Locate the cell with the specified text and output its (X, Y) center coordinate. 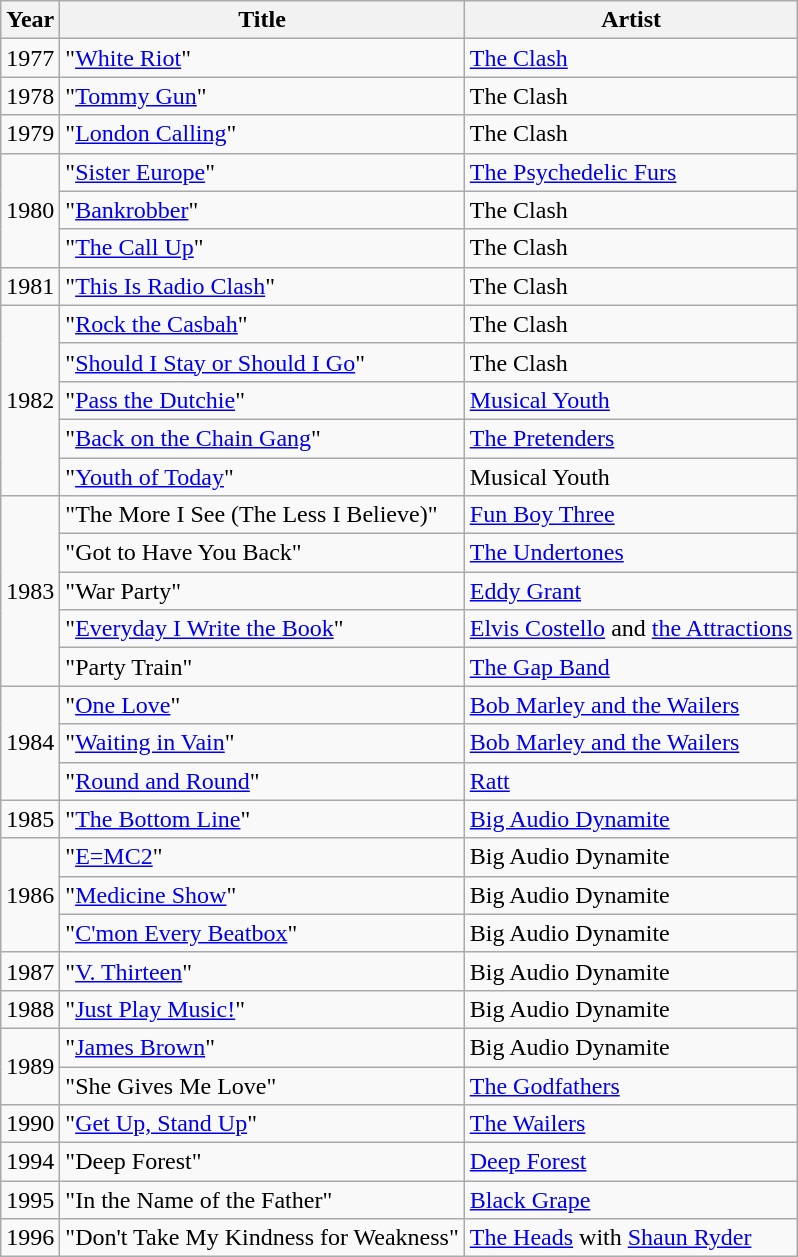
The Godfathers (631, 1085)
"The Call Up" (262, 248)
"War Party" (262, 591)
"London Calling" (262, 134)
"One Love" (262, 705)
1984 (30, 743)
"C'mon Every Beatbox" (262, 933)
Ratt (631, 781)
1981 (30, 286)
1980 (30, 210)
1989 (30, 1066)
1978 (30, 96)
The Gap Band (631, 667)
"James Brown" (262, 1047)
"Medicine Show" (262, 895)
"White Riot" (262, 58)
The Wailers (631, 1124)
1990 (30, 1124)
The Psychedelic Furs (631, 172)
"E=MC2" (262, 857)
"Pass the Dutchie" (262, 400)
1994 (30, 1162)
The Undertones (631, 553)
"Deep Forest" (262, 1162)
"Just Play Music!" (262, 1009)
1986 (30, 895)
"Back on the Chain Gang" (262, 438)
Elvis Costello and the Attractions (631, 629)
1995 (30, 1200)
"Don't Take My Kindness for Weakness" (262, 1238)
"Everyday I Write the Book" (262, 629)
"The Bottom Line" (262, 819)
Eddy Grant (631, 591)
"Get Up, Stand Up" (262, 1124)
"Should I Stay or Should I Go" (262, 362)
"Bankrobber" (262, 210)
"Sister Europe" (262, 172)
1985 (30, 819)
1977 (30, 58)
"The More I See (The Less I Believe)" (262, 515)
"V. Thirteen" (262, 971)
"Party Train" (262, 667)
1982 (30, 400)
"Round and Round" (262, 781)
1996 (30, 1238)
1979 (30, 134)
"Youth of Today" (262, 477)
1987 (30, 971)
Deep Forest (631, 1162)
The Heads with Shaun Ryder (631, 1238)
Year (30, 20)
"She Gives Me Love" (262, 1085)
1983 (30, 591)
"Rock the Casbah" (262, 324)
"Waiting in Vain" (262, 743)
Black Grape (631, 1200)
"Got to Have You Back" (262, 553)
The Pretenders (631, 438)
"Tommy Gun" (262, 96)
1988 (30, 1009)
"In the Name of the Father" (262, 1200)
Fun Boy Three (631, 515)
Artist (631, 20)
"This Is Radio Clash" (262, 286)
Title (262, 20)
